Provide the (x, y) coordinate of the cell's center where the given text is located.  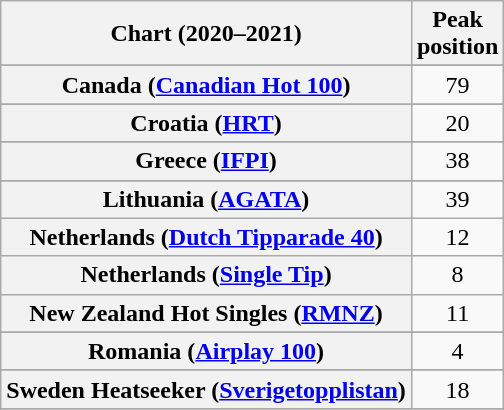
4 (457, 351)
Netherlands (Dutch Tipparade 40) (206, 237)
Canada (Canadian Hot 100) (206, 85)
Chart (2020–2021) (206, 34)
79 (457, 85)
Sweden Heatseeker (Sverigetopplistan) (206, 389)
Netherlands (Single Tip) (206, 275)
8 (457, 275)
38 (457, 161)
18 (457, 389)
39 (457, 199)
Peakposition (457, 34)
Lithuania (AGATA) (206, 199)
Romania (Airplay 100) (206, 351)
Croatia (HRT) (206, 123)
Greece (IFPI) (206, 161)
New Zealand Hot Singles (RMNZ) (206, 313)
20 (457, 123)
11 (457, 313)
12 (457, 237)
